Capture the cell that displays the provided text and extract its [x, y] central coordinate. 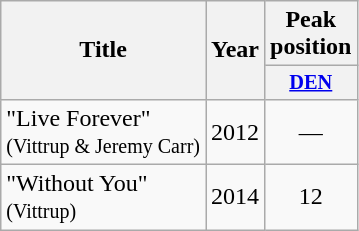
"Live Forever"(Vittrup & Jeremy Carr) [104, 132]
2014 [236, 198]
Year [236, 50]
— [311, 132]
"Without You"(Vittrup) [104, 198]
Title [104, 50]
Peakposition [311, 34]
2012 [236, 132]
DEN [311, 83]
12 [311, 198]
